Return the [x, y] coordinate for the center point of the cell that contains the specified text.  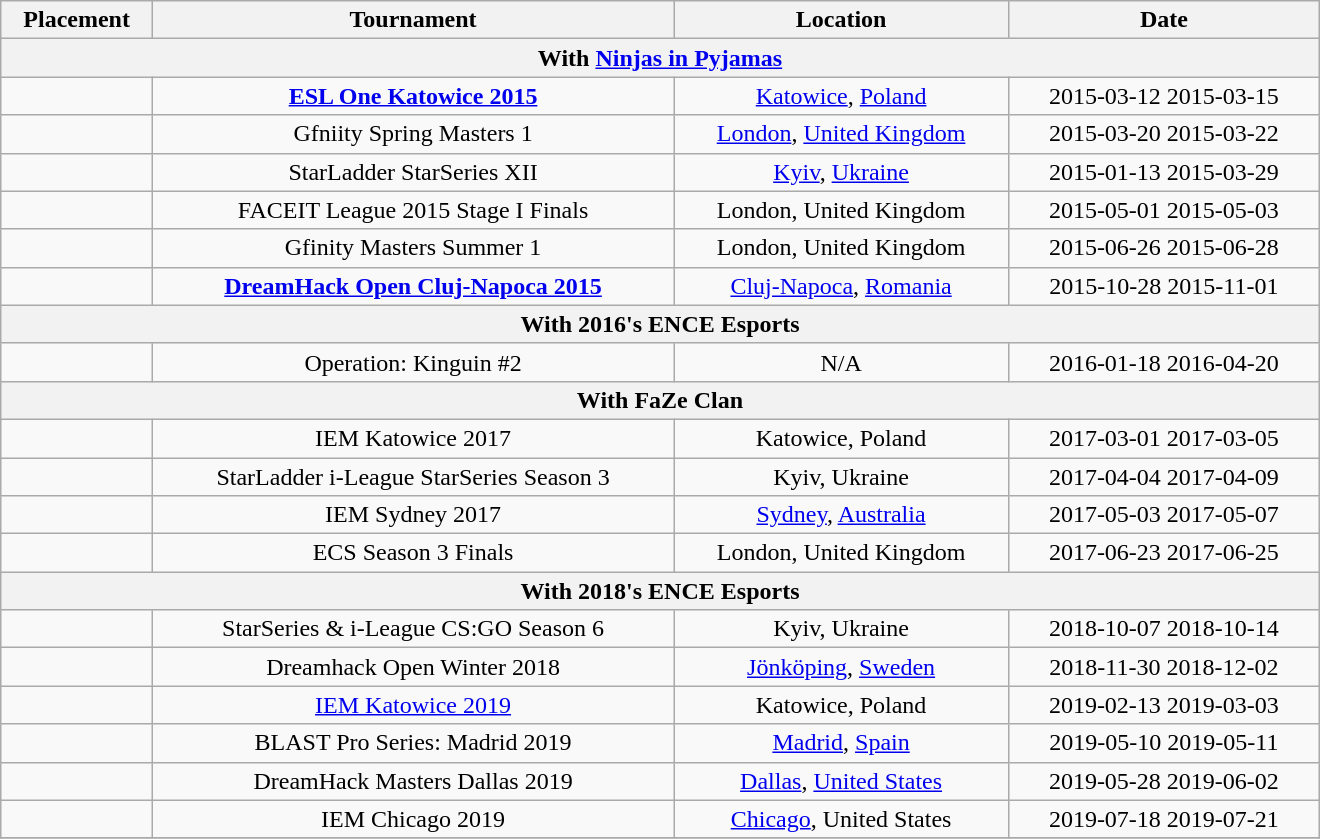
ECS Season 3 Finals [412, 553]
2019-02-13 2019-03-03 [1164, 705]
Gfinity Masters Summer 1 [412, 248]
Operation: Kinguin #2 [412, 362]
Dreamhack Open Winter 2018 [412, 667]
With FaZe Clan [660, 400]
Tournament [412, 20]
Dallas, United States [842, 781]
Madrid, Spain [842, 743]
2016-01-18 2016-04-20 [1164, 362]
IEM Katowice 2019 [412, 705]
With Ninjas in Pyjamas [660, 58]
FACEIT League 2015 Stage I Finals [412, 210]
Placement [77, 20]
2015-03-12 2015-03-15 [1164, 96]
Gfniity Spring Masters 1 [412, 134]
2017-06-23 2017-06-25 [1164, 553]
IEM Sydney 2017 [412, 515]
DreamHack Masters Dallas 2019 [412, 781]
Chicago, United States [842, 819]
With 2018's ENCE Esports [660, 591]
With 2016's ENCE Esports [660, 324]
2017-05-03 2017-05-07 [1164, 515]
2015-01-13 2015-03-29 [1164, 172]
2017-04-04 2017-04-09 [1164, 477]
Location [842, 20]
2015-10-28 2015-11-01 [1164, 286]
Jönköping, Sweden [842, 667]
ESL One Katowice 2015 [412, 96]
Cluj-Napoca, Romania [842, 286]
Date [1164, 20]
2019-05-10 2019-05-11 [1164, 743]
IEM Katowice 2017 [412, 438]
2018-10-07 2018-10-14 [1164, 629]
2015-05-01 2015-05-03 [1164, 210]
N/A [842, 362]
StarLadder i-League StarSeries Season 3 [412, 477]
2019-07-18 2019-07-21 [1164, 819]
IEM Chicago 2019 [412, 819]
StarLadder StarSeries XII [412, 172]
2019-05-28 2019-06-02 [1164, 781]
2015-03-20 2015-03-22 [1164, 134]
2017-03-01 2017-03-05 [1164, 438]
2018-11-30 2018-12-02 [1164, 667]
2015-06-26 2015-06-28 [1164, 248]
StarSeries & i-League CS:GO Season 6 [412, 629]
BLAST Pro Series: Madrid 2019 [412, 743]
DreamHack Open Cluj-Napoca 2015 [412, 286]
Sydney, Australia [842, 515]
